Pinpoint the cell where the given text exists, returning its [x, y] midpoint coordinate. 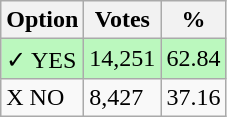
Option [42, 20]
% [194, 20]
X NO [42, 97]
62.84 [194, 59]
✓ YES [42, 59]
8,427 [122, 97]
14,251 [122, 59]
Votes [122, 20]
37.16 [194, 97]
